Determine the [x, y] coordinate at the center of the cell enclosing the given text.  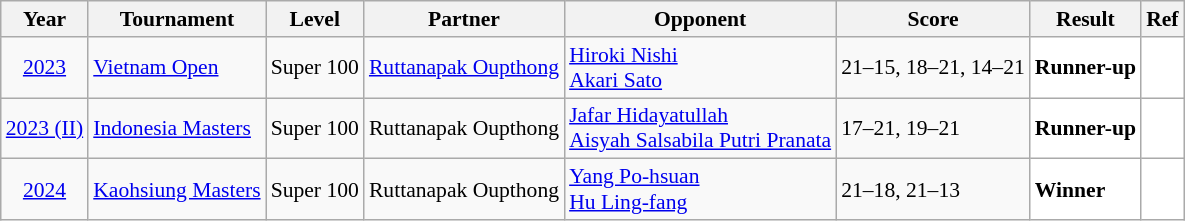
Jafar Hidayatullah Aisyah Salsabila Putri Pranata [700, 128]
Result [1086, 19]
Kaohsiung Masters [176, 190]
Partner [464, 19]
2023 (II) [44, 128]
Hiroki Nishi Akari Sato [700, 68]
21–15, 18–21, 14–21 [933, 68]
2023 [44, 68]
Tournament [176, 19]
Year [44, 19]
2024 [44, 190]
Level [315, 19]
Ref [1162, 19]
21–18, 21–13 [933, 190]
Vietnam Open [176, 68]
Score [933, 19]
Indonesia Masters [176, 128]
Opponent [700, 19]
17–21, 19–21 [933, 128]
Winner [1086, 190]
Yang Po-hsuan Hu Ling-fang [700, 190]
